Identify which cell holds the provided text, then report its [x, y] central coordinate. 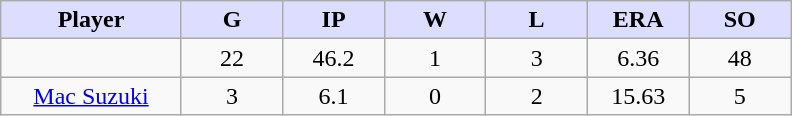
6.1 [334, 96]
G [232, 20]
0 [435, 96]
SO [740, 20]
L [537, 20]
48 [740, 58]
IP [334, 20]
5 [740, 96]
ERA [638, 20]
22 [232, 58]
2 [537, 96]
Player [92, 20]
W [435, 20]
1 [435, 58]
46.2 [334, 58]
6.36 [638, 58]
Mac Suzuki [92, 96]
15.63 [638, 96]
